Determine the (x, y) coordinate at the center of the cell enclosing the given text.  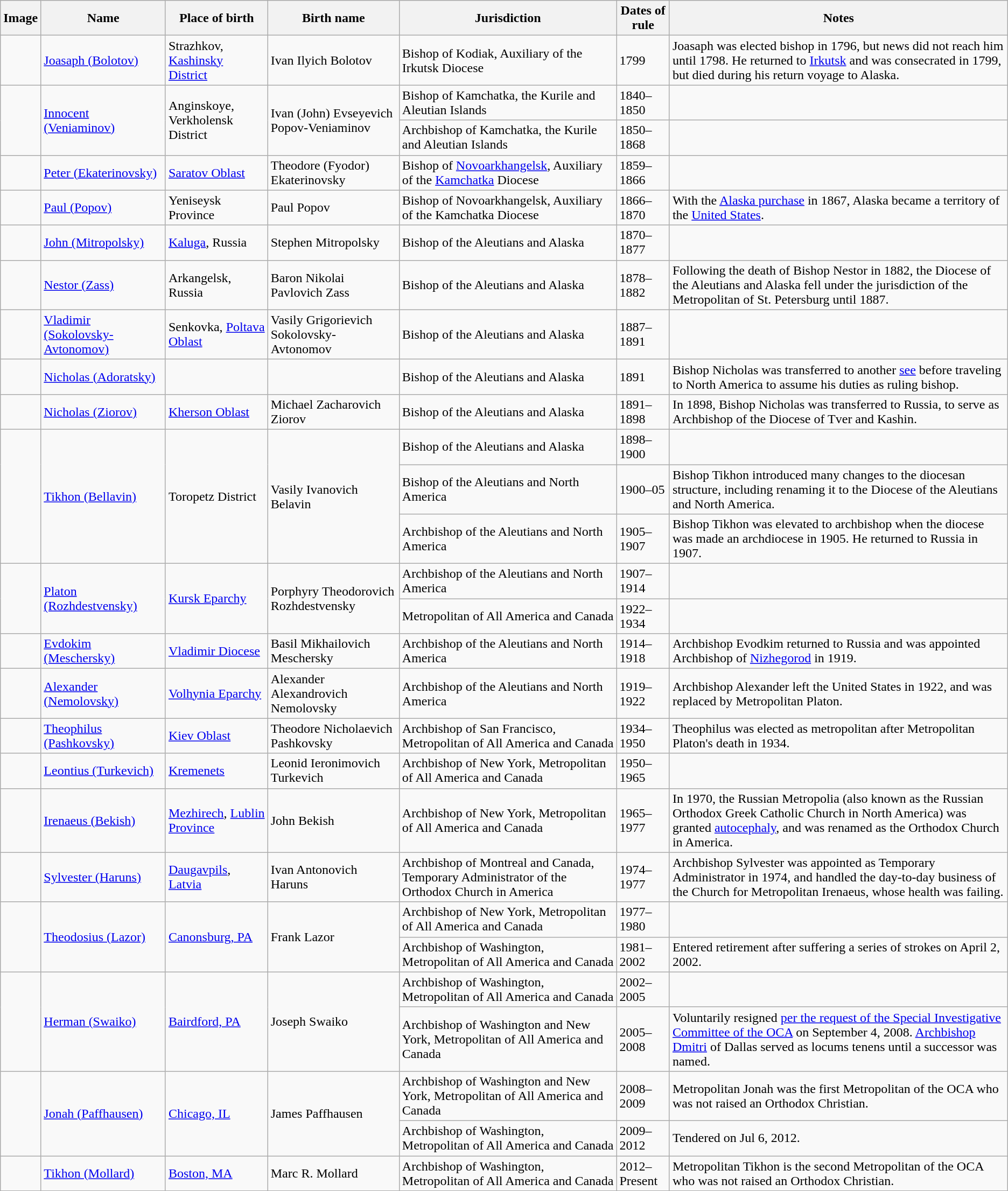
With the Alaska purchase in 1867, Alaska became a territory of the United States. (838, 208)
Place of birth (216, 18)
1866–1870 (643, 208)
Jonah (Paffhausen) (103, 1113)
2009–2012 (643, 1138)
Bishop Nicholas was transferred to another see before traveling to North America to assume his duties as ruling bishop. (838, 377)
Nestor (Zass) (103, 285)
Leonid Ieronimovich Turkevich (333, 771)
1965–1977 (643, 821)
Boston, MA (216, 1173)
Image (20, 18)
Baron Nikolai Pavlovich Zass (333, 285)
Joseph Swaiko (333, 1021)
Bishop of Kodiak, Auxiliary of the Irkutsk Diocese (508, 60)
Alexander (Nemolovsky) (103, 693)
Mezhirech, Lublin Province (216, 821)
Ivan Antonovich Haruns (333, 877)
Theodore Nicholaevich Pashkovsky (333, 735)
James Paffhausen (333, 1113)
Nicholas (Ziorov) (103, 411)
Tikhon (Mollard) (103, 1173)
Theophilus was elected as metropolitan after Metropolitan Platon's death in 1934. (838, 735)
1887–1891 (643, 334)
Evdokim (Meschersky) (103, 651)
Chicago, IL (216, 1113)
Kursk Eparchy (216, 599)
Kherson Oblast (216, 411)
1898–1900 (643, 447)
2002–2005 (643, 990)
1934–1950 (643, 735)
Yeniseysk Province (216, 208)
Anginskoye, Verkholensk District (216, 120)
Marc R. Mollard (333, 1173)
1907–1914 (643, 582)
1950–1965 (643, 771)
Name (103, 18)
Stephen Mitropolsky (333, 242)
John Bekish (333, 821)
Toropetz District (216, 496)
Senkovka, Poltava Oblast (216, 334)
Entered retirement after suffering a series of strokes on April 2, 2002. (838, 954)
Vasily Grigorievich Sokolovsky-Avtonomov (333, 334)
1914–1918 (643, 651)
Innocent (Veniaminov) (103, 120)
Peter (Ekaterinovsky) (103, 172)
Ivan Ilyich Bolotov (333, 60)
1900–05 (643, 489)
Metropolitan of All America and Canada (508, 616)
1859–1866 (643, 172)
Volhynia Eparchy (216, 693)
2005–2008 (643, 1039)
Joasaph (Bolotov) (103, 60)
Archbishop of Montreal and Canada, Temporary Administrator of the Orthodox Church in America (508, 877)
Ivan (John) Evseyevich Popov-Veniaminov (333, 120)
Basil Mikhailovich Meschersky (333, 651)
Metropolitan Tikhon is the second Metropolitan of the OCA who was not raised an Orthodox Christian. (838, 1173)
1840–1850 (643, 102)
Vladimir Diocese (216, 651)
1799 (643, 60)
Metropolitan Jonah was the first Metropolitan of the OCA who was not raised an Orthodox Christian. (838, 1096)
Archbishop of Kamchatka, the Kurile and Aleutian Islands (508, 138)
Canonsburg, PA (216, 937)
1878–1882 (643, 285)
1974–1977 (643, 877)
John (Mitropolsky) (103, 242)
Theodosius (Lazor) (103, 937)
1981–2002 (643, 954)
Notes (838, 18)
1850–1868 (643, 138)
Paul (Popov) (103, 208)
1977–1980 (643, 920)
1891–1898 (643, 411)
Sylvester (Haruns) (103, 877)
Porphyry Theodorovich Rozhdestvensky (333, 599)
Leontius (Turkevich) (103, 771)
Vasily Ivanovich Belavin (333, 496)
Theodore (Fyodor) Ekaterinovsky (333, 172)
Kiev Oblast (216, 735)
In 1898, Bishop Nicholas was transferred to Russia, to serve as Archbishop of the Diocese of Tver and Kashin. (838, 411)
Dates of rule (643, 18)
Saratov Oblast (216, 172)
Irenaeus (Bekish) (103, 821)
Tendered on Jul 6, 2012. (838, 1138)
Paul Popov (333, 208)
1891 (643, 377)
Herman (Swaiko) (103, 1021)
Bishop of Kamchatka, the Kurile and Aleutian Islands (508, 102)
Platon (Rozhdestvensky) (103, 599)
1922–1934 (643, 616)
Michael Zacharovich Ziorov (333, 411)
1919–1922 (643, 693)
Birth name (333, 18)
Alexander Alexandrovich Nemolovsky (333, 693)
Bairdford, PA (216, 1021)
Kaluga, Russia (216, 242)
Archbishop Evodkim returned to Russia and was appointed Archbishop of Nizhegorod in 1919. (838, 651)
Tikhon (Bellavin) (103, 496)
Bishop Tikhon was elevated to archbishop when the diocese was made an archdiocese in 1905. He returned to Russia in 1907. (838, 539)
Strazhkov, Kashinsky District (216, 60)
Frank Lazor (333, 937)
1905–1907 (643, 539)
Vladimir (Sokolovsky-Avtonomov) (103, 334)
2008–2009 (643, 1096)
Theophilus (Pashkovsky) (103, 735)
Nicholas (Adoratsky) (103, 377)
1870–1877 (643, 242)
Archbishop Alexander left the United States in 1922, and was replaced by Metropolitan Platon. (838, 693)
Arkangelsk, Russia (216, 285)
Jurisdiction (508, 18)
2012–Present (643, 1173)
Daugavpils, Latvia (216, 877)
Kremenets (216, 771)
Bishop of the Aleutians and North America (508, 489)
Archbishop of San Francisco, Metropolitan of All America and Canada (508, 735)
Bishop Tikhon introduced many changes to the diocesan structure, including renaming it to the Diocese of the Aleutians and North America. (838, 489)
